Return the [X, Y] coordinate for the center point of the cell that contains the specified text.  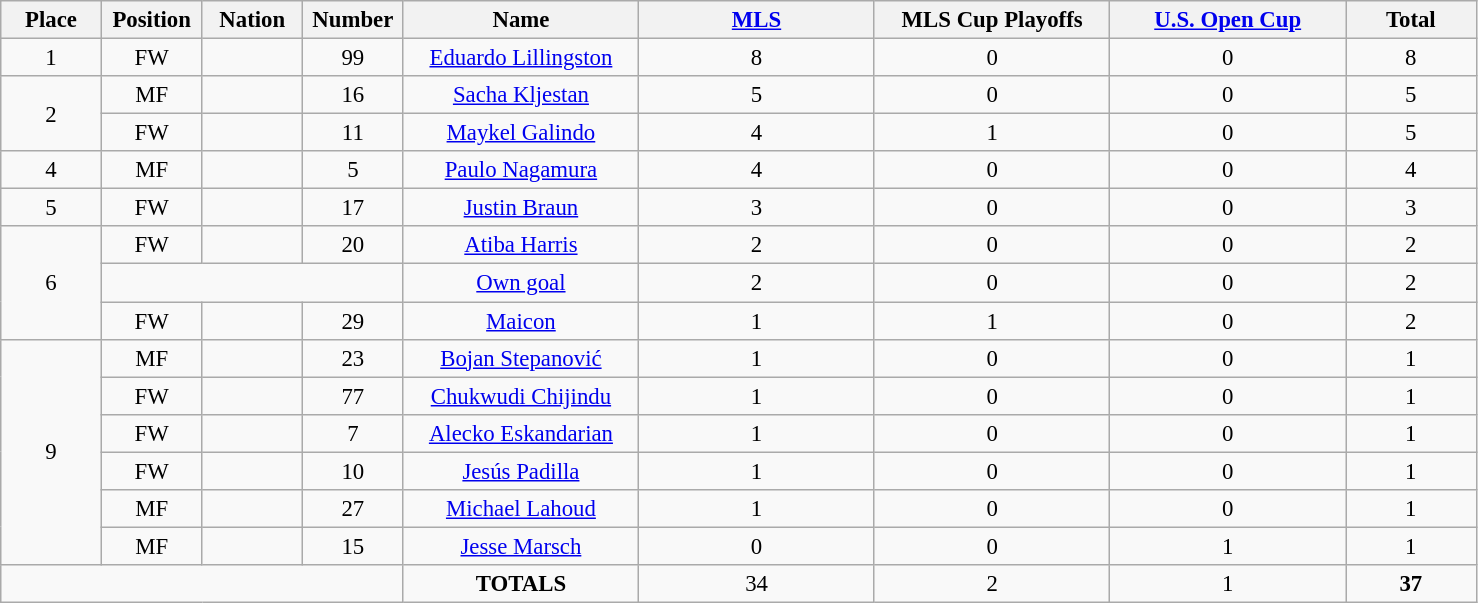
Paulo Nagamura [521, 170]
Justin Braun [521, 208]
Maicon [521, 321]
10 [354, 471]
Bojan Stepanović [521, 358]
17 [354, 208]
23 [354, 358]
Atiba Harris [521, 245]
37 [1412, 584]
MLS [757, 20]
34 [757, 584]
15 [354, 546]
Name [521, 20]
U.S. Open Cup [1228, 20]
Number [354, 20]
Jesse Marsch [521, 546]
99 [354, 58]
11 [354, 133]
29 [354, 321]
7 [354, 433]
20 [354, 245]
16 [354, 95]
Nation [252, 20]
TOTALS [521, 584]
Maykel Galindo [521, 133]
77 [354, 396]
Position [152, 20]
Chukwudi Chijindu [521, 396]
9 [52, 452]
27 [354, 509]
Place [52, 20]
Total [1412, 20]
Alecko Eskandarian [521, 433]
Sacha Kljestan [521, 95]
6 [52, 282]
Eduardo Lillingston [521, 58]
Own goal [521, 283]
MLS Cup Playoffs [992, 20]
Michael Lahoud [521, 509]
Jesús Padilla [521, 471]
